Return the (x, y) coordinate for the center point of the cell that contains the specified text.  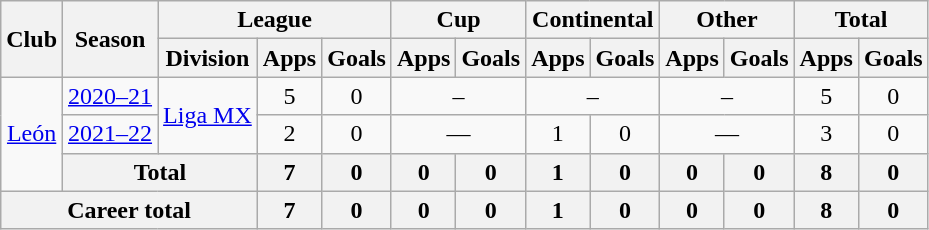
Career total (130, 210)
Continental (593, 20)
League (275, 20)
Liga MX (208, 115)
León (32, 134)
Cup (458, 20)
2 (289, 134)
3 (826, 134)
Season (110, 39)
Other (727, 20)
Division (208, 58)
2020–21 (110, 96)
2021–22 (110, 134)
Club (32, 39)
